Search for the cell housing the specified text and yield its [x, y] center coordinate. 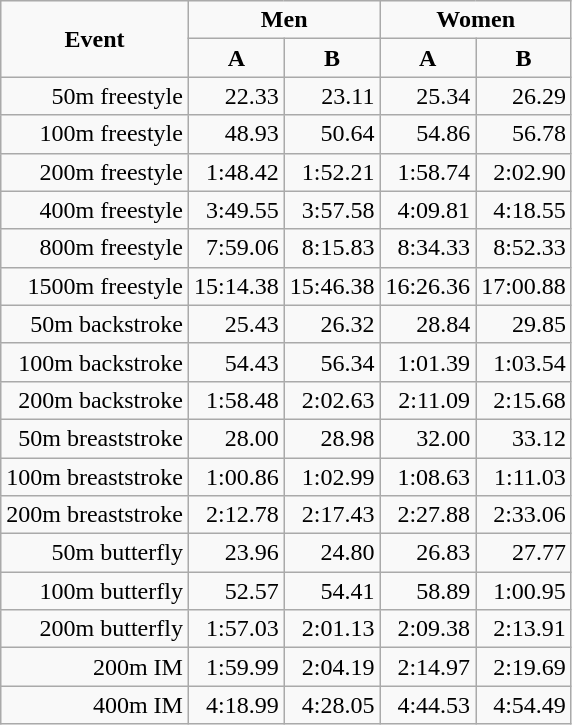
3:49.55 [236, 210]
28.84 [428, 324]
1:52.21 [332, 172]
2:19.69 [524, 667]
56.78 [524, 134]
26.83 [428, 553]
7:59.06 [236, 248]
54.41 [332, 591]
100m freestyle [95, 134]
15:46.38 [332, 286]
4:09.81 [428, 210]
16:26.36 [428, 286]
1:00.86 [236, 477]
28.98 [332, 438]
2:09.38 [428, 629]
2:27.88 [428, 515]
32.00 [428, 438]
2:14.97 [428, 667]
800m freestyle [95, 248]
56.34 [332, 362]
200m freestyle [95, 172]
Event [95, 39]
54.43 [236, 362]
2:11.09 [428, 400]
4:18.55 [524, 210]
50.64 [332, 134]
4:54.49 [524, 705]
Women [476, 20]
28.00 [236, 438]
50m breaststroke [95, 438]
3:57.58 [332, 210]
15:14.38 [236, 286]
23.11 [332, 96]
8:52.33 [524, 248]
33.12 [524, 438]
1:48.42 [236, 172]
2:02.63 [332, 400]
29.85 [524, 324]
2:15.68 [524, 400]
2:33.06 [524, 515]
2:01.13 [332, 629]
400m IM [95, 705]
1:58.48 [236, 400]
58.89 [428, 591]
50m freestyle [95, 96]
54.86 [428, 134]
4:44.53 [428, 705]
4:28.05 [332, 705]
50m backstroke [95, 324]
1:00.95 [524, 591]
1:59.99 [236, 667]
25.43 [236, 324]
50m butterfly [95, 553]
1:02.99 [332, 477]
100m butterfly [95, 591]
2:04.19 [332, 667]
52.57 [236, 591]
4:18.99 [236, 705]
1:11.03 [524, 477]
1500m freestyle [95, 286]
2:17.43 [332, 515]
17:00.88 [524, 286]
2:12.78 [236, 515]
400m freestyle [95, 210]
1:01.39 [428, 362]
1:58.74 [428, 172]
27.77 [524, 553]
200m butterfly [95, 629]
1:08.63 [428, 477]
25.34 [428, 96]
1:57.03 [236, 629]
100m backstroke [95, 362]
200m backstroke [95, 400]
8:34.33 [428, 248]
2:13.91 [524, 629]
200m IM [95, 667]
1:03.54 [524, 362]
Men [284, 20]
2:02.90 [524, 172]
200m breaststroke [95, 515]
26.32 [332, 324]
23.96 [236, 553]
24.80 [332, 553]
26.29 [524, 96]
22.33 [236, 96]
48.93 [236, 134]
8:15.83 [332, 248]
100m breaststroke [95, 477]
